Pinpoint the cell where the given text exists, returning its (x, y) midpoint coordinate. 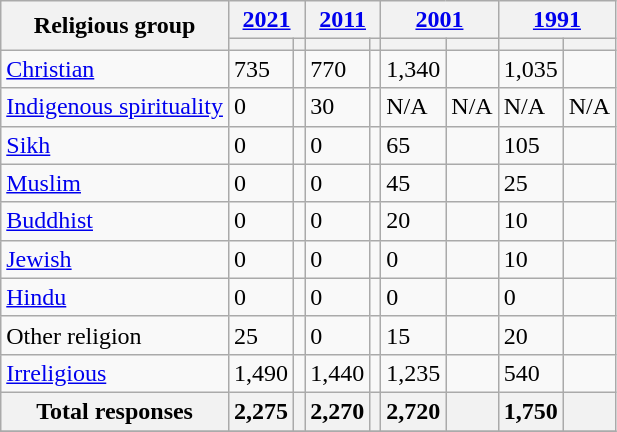
2001 (440, 20)
105 (530, 145)
Sikh (115, 145)
Other religion (115, 335)
735 (260, 69)
15 (414, 335)
Religious group (115, 26)
Indigenous spirituality (115, 107)
1,035 (530, 69)
540 (530, 373)
Muslim (115, 183)
Irreligious (115, 373)
2,270 (338, 411)
2021 (266, 20)
770 (338, 69)
1991 (556, 20)
Hindu (115, 297)
45 (414, 183)
2,275 (260, 411)
Christian (115, 69)
65 (414, 145)
30 (338, 107)
1,340 (414, 69)
2011 (343, 20)
1,490 (260, 373)
Jewish (115, 259)
1,750 (530, 411)
2,720 (414, 411)
1,440 (338, 373)
1,235 (414, 373)
Buddhist (115, 221)
Total responses (115, 411)
